From the cell containing the given text, extract its center point as [X, Y] coordinate. 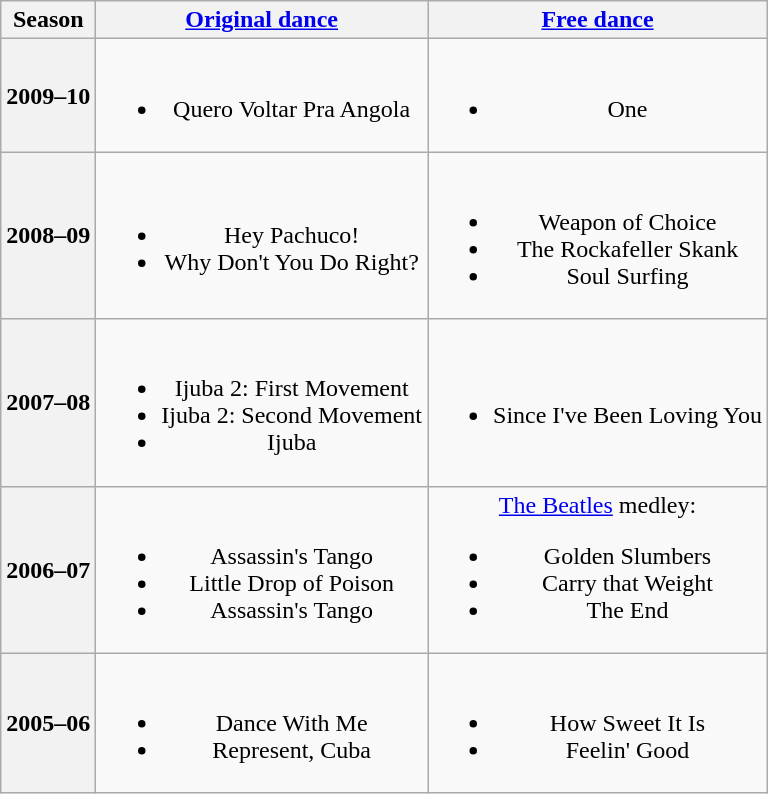
Original dance [262, 20]
Hey Pachuco! Why Don't You Do Right? [262, 236]
Ijuba 2: First MovementIjuba 2: Second MovementIjuba [262, 402]
Dance With Me Represent, Cuba [262, 723]
Quero Voltar Pra Angola [262, 96]
One [598, 96]
How Sweet It IsFeelin' Good [598, 723]
2008–09 [48, 236]
2007–08 [48, 402]
Since I've Been Loving You [598, 402]
Season [48, 20]
2005–06 [48, 723]
Free dance [598, 20]
Weapon of ChoiceThe Rockafeller SkankSoul Surfing [598, 236]
2006–07 [48, 570]
2009–10 [48, 96]
The Beatles medley:Golden SlumbersCarry that WeightThe End [598, 570]
Assassin's Tango Little Drop of Poison Assassin's Tango [262, 570]
